Determine the (x, y) coordinate at the center of the cell enclosing the given text.  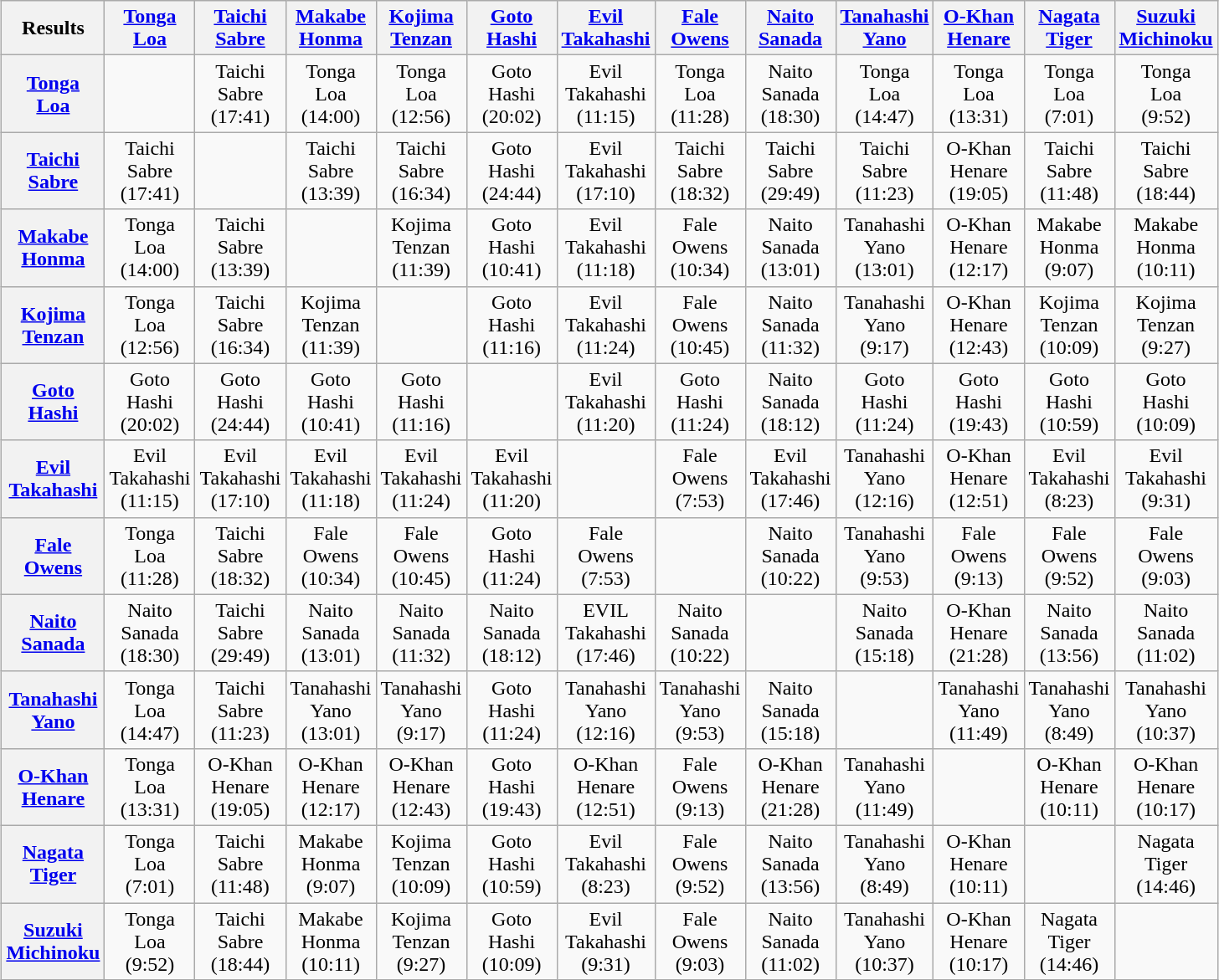
Results (54, 28)
EVILTakahashi(17:46) (606, 633)
EvilTakahashi(17:46) (790, 479)
